For the text-containing cell, return its midpoint in [x, y] coordinate format. 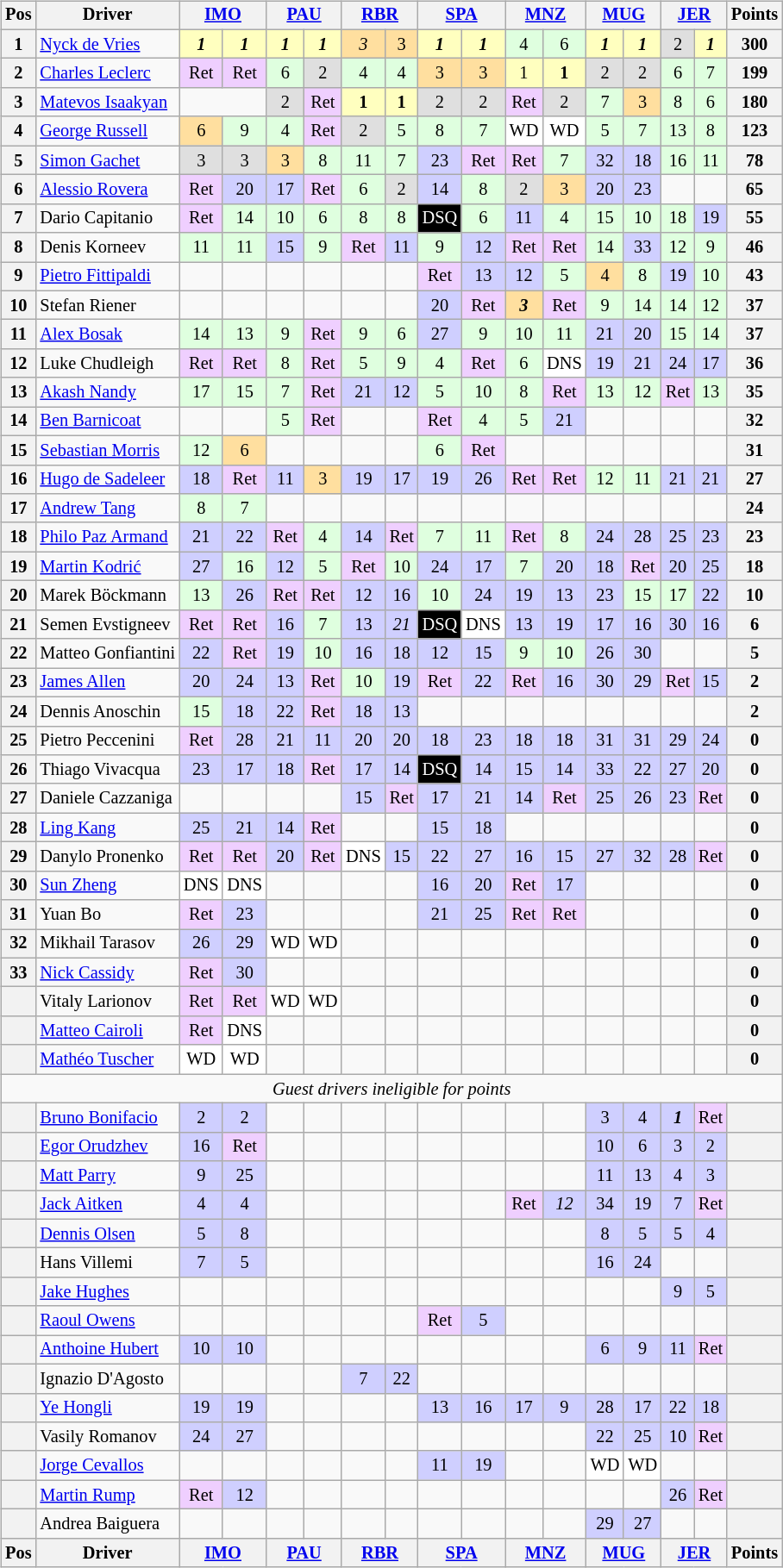
Ling Kang [107, 828]
Semen Evstigneev [107, 624]
James Allen [107, 683]
George Russell [107, 131]
Andrew Tang [107, 509]
Anthoine Hubert [107, 1350]
Denis Korneev [107, 247]
Daniele Cazzaniga [107, 798]
55 [755, 218]
65 [755, 190]
35 [755, 392]
Vitaly Larionov [107, 1002]
Matteo Cairoli [107, 1031]
Nyck de Vries [107, 44]
Sebastian Morris [107, 450]
46 [755, 247]
Andrea Baiguera [107, 1524]
Guest drivers ineligible for points [391, 1089]
Charles Leclerc [107, 73]
Martin Rump [107, 1495]
180 [755, 103]
Jack Aitken [107, 1205]
78 [755, 160]
Alex Bosak [107, 334]
Philo Paz Armand [107, 537]
Danylo Pronenko [107, 857]
Egor Orudzhev [107, 1146]
Dario Capitanio [107, 218]
123 [755, 131]
Thiago Vivacqua [107, 770]
Simon Gachet [107, 160]
Mikhail Tarasov [107, 944]
Sun Zheng [107, 885]
Hans Villemi [107, 1263]
300 [755, 44]
Mathéo Tuscher [107, 1059]
Matevos Isaakyan [107, 103]
Pietro Peccenini [107, 740]
Ye Hongli [107, 1408]
Nick Cassidy [107, 972]
Akash Nandy [107, 392]
Luke Chudleigh [107, 364]
Jake Hughes [107, 1292]
Vasily Romanov [107, 1437]
36 [755, 364]
199 [755, 73]
Marek Böckmann [107, 596]
Dennis Olsen [107, 1234]
Ben Barnicoat [107, 422]
Bruno Bonifacio [107, 1118]
Matt Parry [107, 1176]
Yuan Bo [107, 915]
Ignazio D'Agosto [107, 1378]
Pietro Fittipaldi [107, 277]
Dennis Anoschin [107, 711]
Stefan Riener [107, 305]
Alessio Rovera [107, 190]
Raoul Owens [107, 1321]
43 [755, 277]
Hugo de Sadeleer [107, 479]
Matteo Gonfiantini [107, 653]
34 [605, 1205]
Martin Kodrić [107, 566]
Jorge Cevallos [107, 1465]
